Capture the cell that displays the provided text and extract its [X, Y] central coordinate. 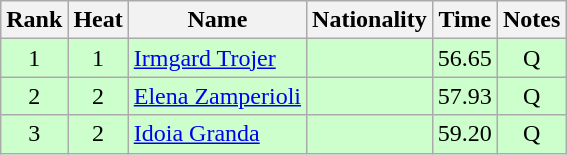
Idoia Granda [217, 134]
59.20 [464, 134]
Elena Zamperioli [217, 96]
Nationality [370, 20]
Rank [34, 20]
Notes [531, 20]
Irmgard Trojer [217, 58]
3 [34, 134]
Heat [98, 20]
57.93 [464, 96]
Time [464, 20]
56.65 [464, 58]
Name [217, 20]
